Return (X, Y) of the center of cell containing provided text 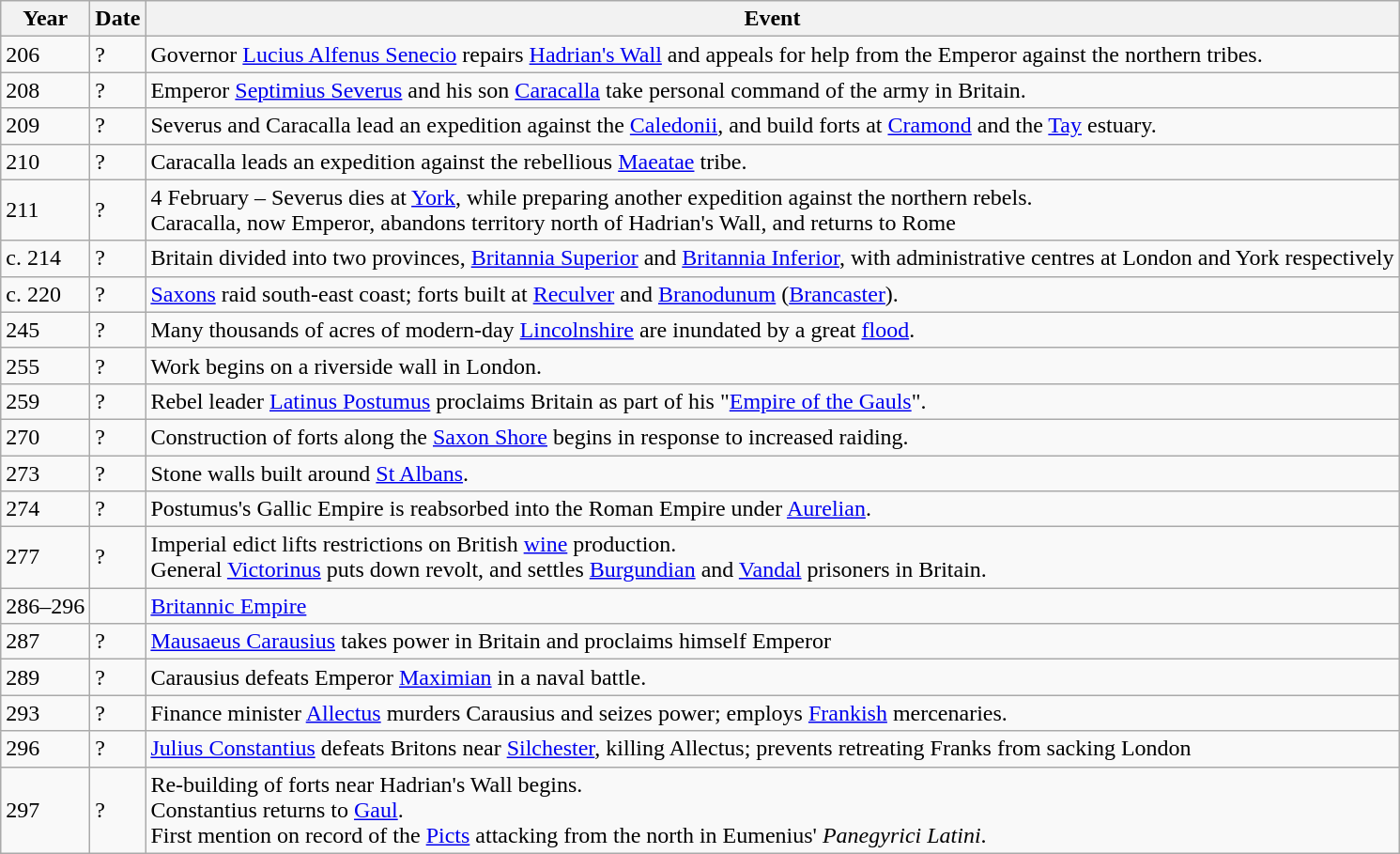
289 (45, 677)
Emperor Septimius Severus and his son Caracalla take personal command of the army in Britain. (772, 90)
297 (45, 810)
245 (45, 330)
287 (45, 642)
Year (45, 19)
Severus and Caracalla lead an expedition against the Caledonii, and build forts at Cramond and the Tay estuary. (772, 126)
Mausaeus Carausius takes power in Britain and proclaims himself Emperor (772, 642)
Event (772, 19)
270 (45, 437)
Postumus's Gallic Empire is reabsorbed into the Roman Empire under Aurelian. (772, 509)
273 (45, 473)
211 (45, 210)
Saxons raid south-east coast; forts built at Reculver and Branodunum (Brancaster). (772, 294)
210 (45, 162)
Britannic Empire (772, 606)
Finance minister Allectus murders Carausius and seizes power; employs Frankish mercenaries. (772, 713)
286–296 (45, 606)
Construction of forts along the Saxon Shore begins in response to increased raiding. (772, 437)
208 (45, 90)
206 (45, 54)
c. 220 (45, 294)
Stone walls built around St Albans. (772, 473)
293 (45, 713)
Julius Constantius defeats Britons near Silchester, killing Allectus; prevents retreating Franks from sacking London (772, 749)
277 (45, 558)
259 (45, 401)
296 (45, 749)
Governor Lucius Alfenus Senecio repairs Hadrian's Wall and appeals for help from the Emperor against the northern tribes. (772, 54)
Work begins on a riverside wall in London. (772, 365)
Caracalla leads an expedition against the rebellious Maeatae tribe. (772, 162)
Many thousands of acres of modern-day Lincolnshire are inundated by a great flood. (772, 330)
274 (45, 509)
Rebel leader Latinus Postumus proclaims Britain as part of his "Empire of the Gauls". (772, 401)
Date (118, 19)
209 (45, 126)
c. 214 (45, 258)
Britain divided into two provinces, Britannia Superior and Britannia Inferior, with administrative centres at London and York respectively (772, 258)
255 (45, 365)
Carausius defeats Emperor Maximian in a naval battle. (772, 677)
